Return the [x, y] coordinate for the center point of the cell that contains the specified text.  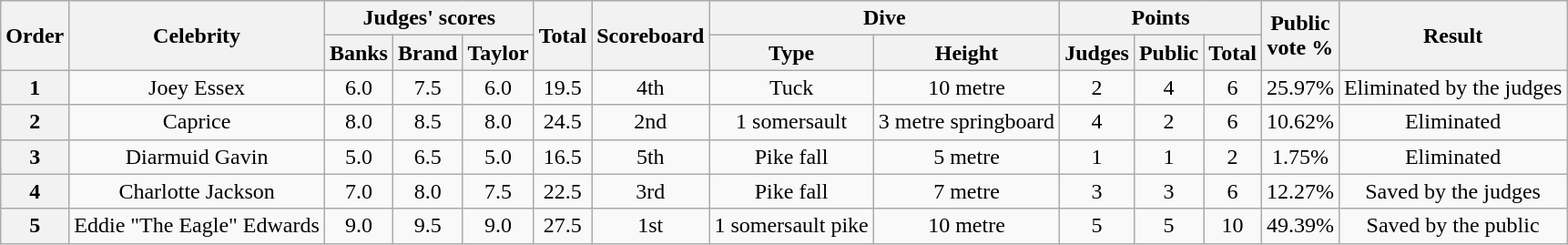
3 metre springboard [966, 122]
25.97% [1300, 87]
Tuck [791, 87]
1 somersault pike [791, 226]
6.5 [427, 157]
Order [35, 36]
Judges' scores [429, 18]
Judges [1097, 53]
Celebrity [197, 36]
1.75% [1300, 157]
Saved by the public [1452, 226]
Charlotte Jackson [197, 191]
1st [650, 226]
5 metre [966, 157]
22.5 [563, 191]
Scoreboard [650, 36]
Points [1161, 18]
Result [1452, 36]
1 somersault [791, 122]
10.62% [1300, 122]
16.5 [563, 157]
8.5 [427, 122]
Type [791, 53]
Public [1168, 53]
49.39% [1300, 226]
7.0 [359, 191]
5th [650, 157]
Banks [359, 53]
9.5 [427, 226]
Publicvote % [1300, 36]
Eliminated by the judges [1452, 87]
7 metre [966, 191]
Height [966, 53]
24.5 [563, 122]
12.27% [1300, 191]
3rd [650, 191]
2nd [650, 122]
10 [1233, 226]
27.5 [563, 226]
Dive [885, 18]
4th [650, 87]
Eddie "The Eagle" Edwards [197, 226]
Caprice [197, 122]
Brand [427, 53]
Diarmuid Gavin [197, 157]
Joey Essex [197, 87]
Taylor [498, 53]
19.5 [563, 87]
Saved by the judges [1452, 191]
